Capture the cell that displays the provided text and extract its [X, Y] central coordinate. 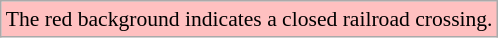
The red background indicates a closed railroad crossing. [250, 19]
